Extract the (x, y) coordinate from the center of the cell holding the provided text.  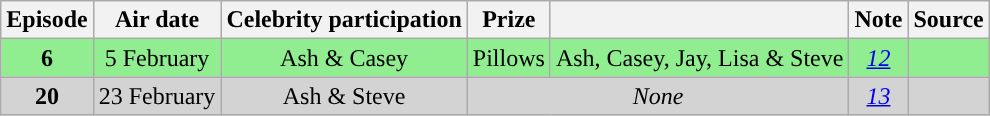
None (658, 96)
Episode (47, 20)
Ash & Casey (344, 58)
20 (47, 96)
6 (47, 58)
Ash & Steve (344, 96)
12 (878, 58)
5 February (157, 58)
23 February (157, 96)
Prize (508, 20)
13 (878, 96)
Air date (157, 20)
Pillows (508, 58)
Ash, Casey, Jay, Lisa & Steve (700, 58)
Celebrity participation (344, 20)
Note (878, 20)
Source (948, 20)
